Determine the [x, y] coordinate at the center of the cell enclosing the given text.  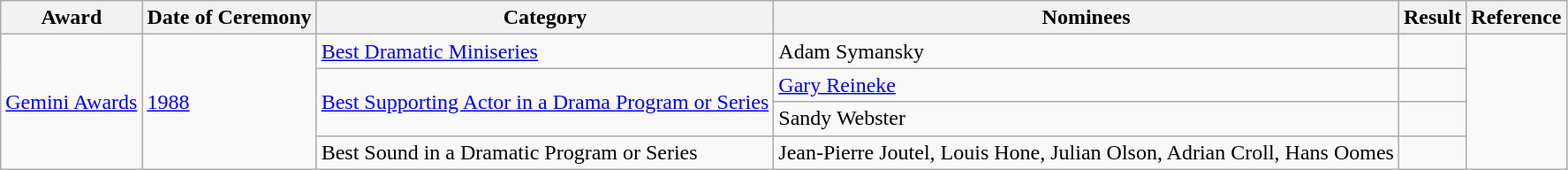
Gary Reineke [1087, 85]
Sandy Webster [1087, 119]
Reference [1516, 18]
Date of Ceremony [230, 18]
Category [545, 18]
Best Dramatic Miniseries [545, 51]
1988 [230, 102]
Best Sound in a Dramatic Program or Series [545, 152]
Jean-Pierre Joutel, Louis Hone, Julian Olson, Adrian Croll, Hans Oomes [1087, 152]
Nominees [1087, 18]
Gemini Awards [72, 102]
Adam Symansky [1087, 51]
Best Supporting Actor in a Drama Program or Series [545, 102]
Award [72, 18]
Result [1432, 18]
